Detect which cell encompasses the target text, then output its (x, y) center coordinate. 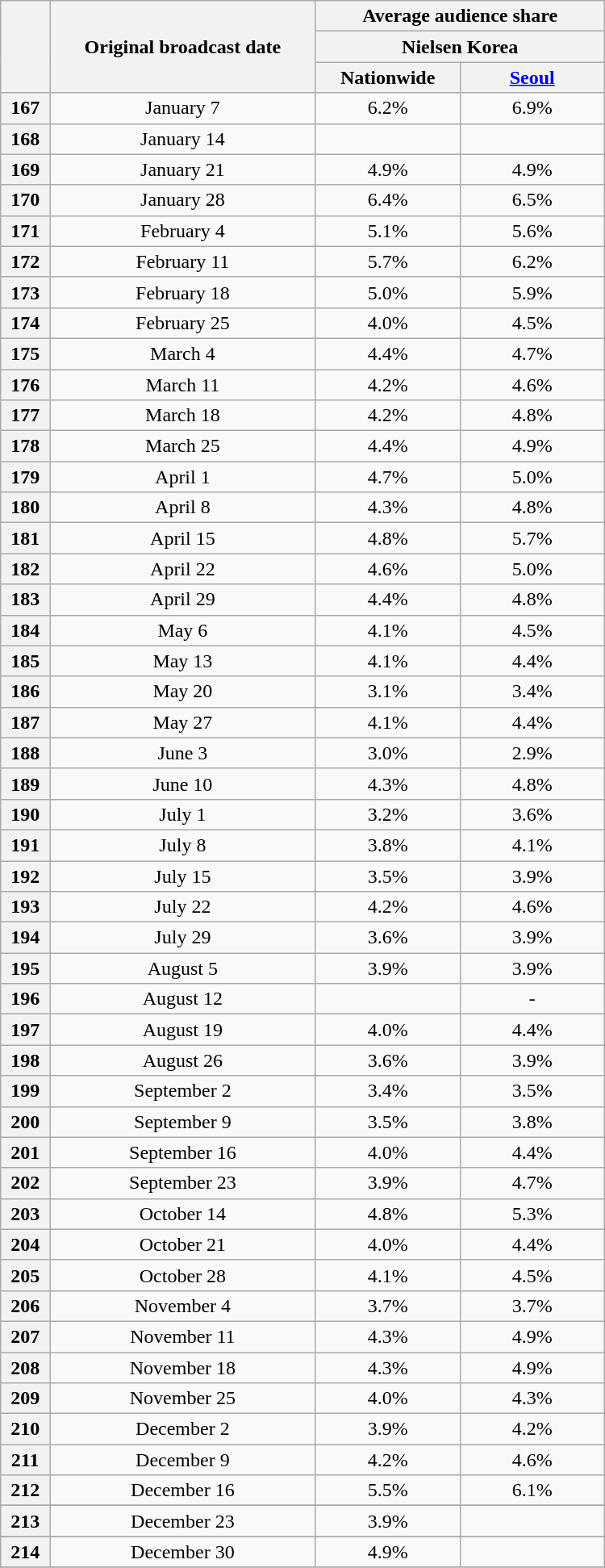
July 29 (182, 938)
5.3% (532, 1214)
178 (26, 446)
April 29 (182, 600)
195 (26, 968)
November 11 (182, 1336)
February 4 (182, 231)
204 (26, 1244)
201 (26, 1152)
167 (26, 108)
5.6% (532, 231)
209 (26, 1399)
September 16 (182, 1152)
211 (26, 1460)
192 (26, 876)
179 (26, 477)
203 (26, 1214)
August 12 (182, 999)
February 18 (182, 292)
213 (26, 1521)
3.0% (387, 753)
177 (26, 416)
Average audience share (460, 16)
170 (26, 200)
182 (26, 569)
172 (26, 261)
May 13 (182, 661)
180 (26, 508)
December 30 (182, 1552)
175 (26, 353)
December 2 (182, 1429)
186 (26, 692)
171 (26, 231)
5.5% (387, 1491)
187 (26, 722)
January 28 (182, 200)
June 10 (182, 784)
September 2 (182, 1091)
Original broadcast date (182, 47)
184 (26, 630)
Nielsen Korea (460, 47)
August 19 (182, 1030)
5.9% (532, 292)
July 22 (182, 907)
December 16 (182, 1491)
April 1 (182, 477)
185 (26, 661)
2.9% (532, 753)
March 11 (182, 385)
March 25 (182, 446)
181 (26, 538)
206 (26, 1306)
August 5 (182, 968)
199 (26, 1091)
210 (26, 1429)
197 (26, 1030)
- (532, 999)
200 (26, 1122)
Nationwide (387, 77)
194 (26, 938)
6.5% (532, 200)
173 (26, 292)
190 (26, 814)
April 8 (182, 508)
183 (26, 600)
December 9 (182, 1460)
193 (26, 907)
205 (26, 1275)
198 (26, 1060)
January 7 (182, 108)
212 (26, 1491)
February 11 (182, 261)
169 (26, 169)
6.9% (532, 108)
February 25 (182, 323)
March 18 (182, 416)
January 21 (182, 169)
168 (26, 139)
October 21 (182, 1244)
November 18 (182, 1368)
October 14 (182, 1214)
Seoul (532, 77)
174 (26, 323)
207 (26, 1336)
May 27 (182, 722)
July 1 (182, 814)
November 25 (182, 1399)
December 23 (182, 1521)
176 (26, 385)
January 14 (182, 139)
214 (26, 1552)
April 22 (182, 569)
188 (26, 753)
April 15 (182, 538)
July 15 (182, 876)
July 8 (182, 845)
6.4% (387, 200)
September 23 (182, 1183)
202 (26, 1183)
3.1% (387, 692)
189 (26, 784)
5.1% (387, 231)
March 4 (182, 353)
196 (26, 999)
6.1% (532, 1491)
September 9 (182, 1122)
June 3 (182, 753)
208 (26, 1368)
November 4 (182, 1306)
May 20 (182, 692)
191 (26, 845)
August 26 (182, 1060)
3.2% (387, 814)
October 28 (182, 1275)
May 6 (182, 630)
